Capture the cell that displays the provided text and extract its [X, Y] central coordinate. 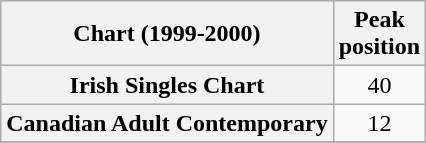
Peakposition [379, 34]
Irish Singles Chart [167, 85]
12 [379, 123]
Canadian Adult Contemporary [167, 123]
Chart (1999-2000) [167, 34]
40 [379, 85]
